Extract the (x, y) coordinate from the center of the cell holding the provided text.  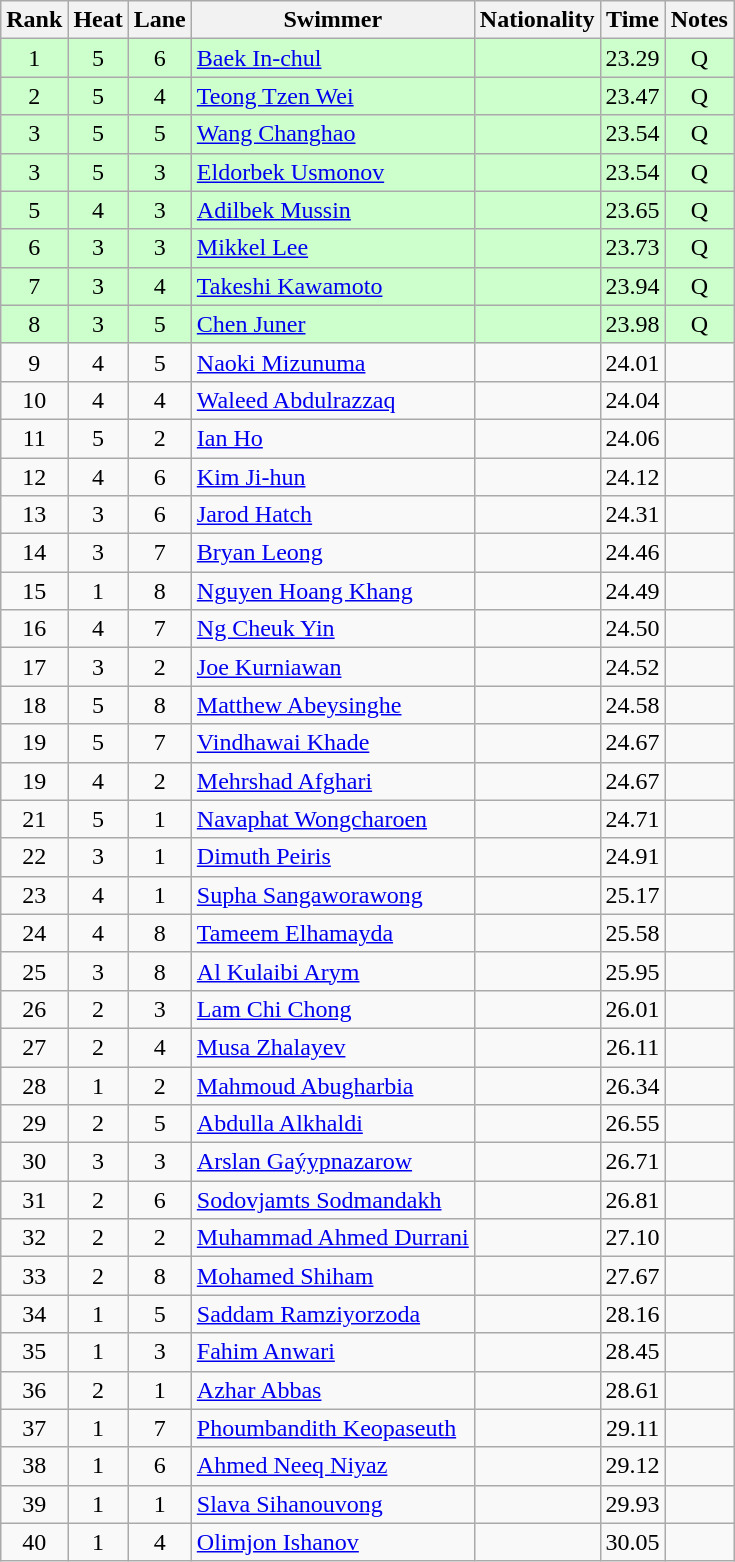
23.94 (632, 286)
14 (34, 553)
Mikkel Lee (332, 248)
Bryan Leong (332, 553)
Ian Ho (332, 438)
12 (34, 477)
17 (34, 667)
Baek In-chul (332, 58)
Time (632, 20)
Al Kulaibi Arym (332, 971)
26.55 (632, 1124)
Mehrshad Afghari (332, 781)
Fahim Anwari (332, 1352)
Notes (699, 20)
Arslan Gaýypnazarow (332, 1162)
31 (34, 1200)
9 (34, 362)
Abdulla Alkhaldi (332, 1124)
Adilbek Mussin (332, 210)
26.34 (632, 1085)
Saddam Ramziyorzoda (332, 1314)
25.95 (632, 971)
Nguyen Hoang Khang (332, 591)
Kim Ji-hun (332, 477)
24.31 (632, 515)
30 (34, 1162)
24.01 (632, 362)
22 (34, 857)
27.10 (632, 1238)
28 (34, 1085)
24.12 (632, 477)
18 (34, 705)
26.01 (632, 1009)
35 (34, 1352)
26.11 (632, 1047)
Waleed Abdulrazzaq (332, 400)
Navaphat Wongcharoen (332, 819)
26.71 (632, 1162)
39 (34, 1504)
28.45 (632, 1352)
29.12 (632, 1466)
28.61 (632, 1390)
32 (34, 1238)
15 (34, 591)
Mahmoud Abugharbia (332, 1085)
37 (34, 1428)
27.67 (632, 1276)
34 (34, 1314)
26 (34, 1009)
Jarod Hatch (332, 515)
28.16 (632, 1314)
Supha Sangaworawong (332, 895)
25 (34, 971)
Teong Tzen Wei (332, 96)
Naoki Mizunuma (332, 362)
Joe Kurniawan (332, 667)
33 (34, 1276)
24.46 (632, 553)
Sodovjamts Sodmandakh (332, 1200)
Phoumbandith Keopaseuth (332, 1428)
10 (34, 400)
Lam Chi Chong (332, 1009)
23 (34, 895)
Rank (34, 20)
23.73 (632, 248)
Wang Changhao (332, 134)
24 (34, 933)
24.06 (632, 438)
24.04 (632, 400)
23.65 (632, 210)
27 (34, 1047)
Muhammad Ahmed Durrani (332, 1238)
Ahmed Neeq Niyaz (332, 1466)
16 (34, 629)
24.49 (632, 591)
Nationality (537, 20)
26.81 (632, 1200)
Olimjon Ishanov (332, 1542)
Musa Zhalayev (332, 1047)
23.29 (632, 58)
24.52 (632, 667)
Slava Sihanouvong (332, 1504)
21 (34, 819)
Vindhawai Khade (332, 743)
40 (34, 1542)
Swimmer (332, 20)
23.47 (632, 96)
Dimuth Peiris (332, 857)
25.17 (632, 895)
Azhar Abbas (332, 1390)
Tameem Elhamayda (332, 933)
11 (34, 438)
Heat (98, 20)
38 (34, 1466)
13 (34, 515)
Eldorbek Usmonov (332, 172)
Mohamed Shiham (332, 1276)
29.93 (632, 1504)
Chen Juner (332, 324)
36 (34, 1390)
29 (34, 1124)
Takeshi Kawamoto (332, 286)
30.05 (632, 1542)
24.50 (632, 629)
Lane (160, 20)
24.58 (632, 705)
24.71 (632, 819)
25.58 (632, 933)
23.98 (632, 324)
Ng Cheuk Yin (332, 629)
29.11 (632, 1428)
Matthew Abeysinghe (332, 705)
24.91 (632, 857)
